For the text-containing cell, return its midpoint in (x, y) coordinate format. 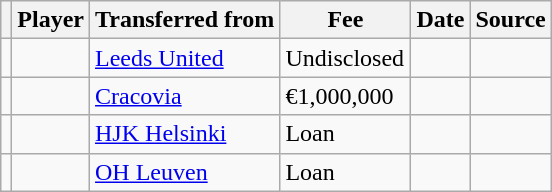
Undisclosed (346, 58)
Player (51, 20)
HJK Helsinki (185, 134)
€1,000,000 (346, 96)
Date (440, 20)
Cracovia (185, 96)
Fee (346, 20)
OH Leuven (185, 172)
Leeds United (185, 58)
Transferred from (185, 20)
Source (510, 20)
